Capture the cell that displays the provided text and extract its [X, Y] central coordinate. 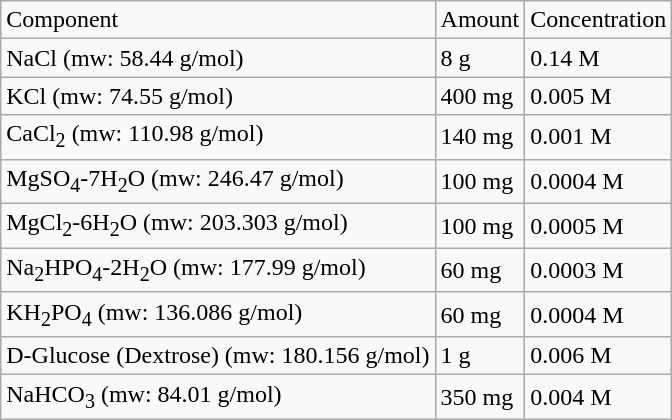
0.005 M [598, 96]
8 g [480, 58]
0.14 M [598, 58]
CaCl2 (mw: 110.98 g/mol) [218, 137]
0.0005 M [598, 226]
KCl (mw: 74.55 g/mol) [218, 96]
1 g [480, 356]
KH2PO4 (mw: 136.086 g/mol) [218, 314]
0.001 M [598, 137]
Component [218, 20]
0.0003 M [598, 270]
NaCl (mw: 58.44 g/mol) [218, 58]
NaHCO3 (mw: 84.01 g/mol) [218, 397]
Amount [480, 20]
0.006 M [598, 356]
Concentration [598, 20]
350 mg [480, 397]
400 mg [480, 96]
MgSO4-7H2O (mw: 246.47 g/mol) [218, 181]
MgCl2-6H2O (mw: 203.303 g/mol) [218, 226]
Na2HPO4-2H2O (mw: 177.99 g/mol) [218, 270]
0.004 M [598, 397]
140 mg [480, 137]
D-Glucose (Dextrose) (mw: 180.156 g/mol) [218, 356]
